Capture the cell that displays the provided text and extract its [x, y] central coordinate. 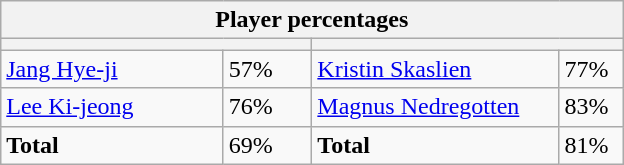
69% [268, 145]
Kristin Skaslien [436, 69]
Magnus Nedregotten [436, 107]
Player percentages [312, 20]
57% [268, 69]
77% [591, 69]
81% [591, 145]
76% [268, 107]
Lee Ki-jeong [112, 107]
83% [591, 107]
Jang Hye-ji [112, 69]
